Extract the (X, Y) coordinate from the center of the cell holding the provided text.  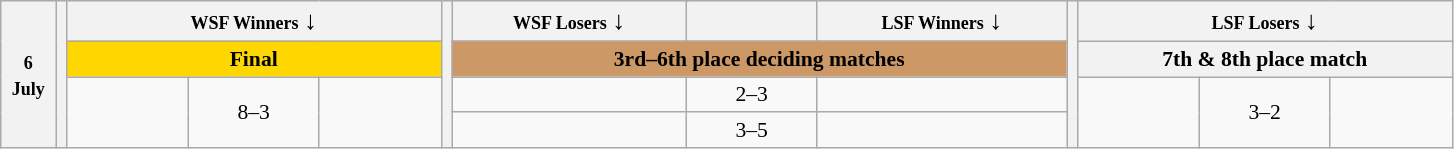
Final (254, 59)
3–5 (752, 131)
WSF Losers ↓ (570, 21)
7th & 8th place match (1264, 59)
WSF Winners ↓ (254, 21)
6July (28, 74)
2–3 (752, 95)
LSF Losers ↓ (1264, 21)
LSF Winners ↓ (942, 21)
3rd–6th place deciding matches (760, 59)
3–2 (1265, 112)
8–3 (254, 112)
